Determine the (X, Y) coordinate at the center of the cell enclosing the given text.  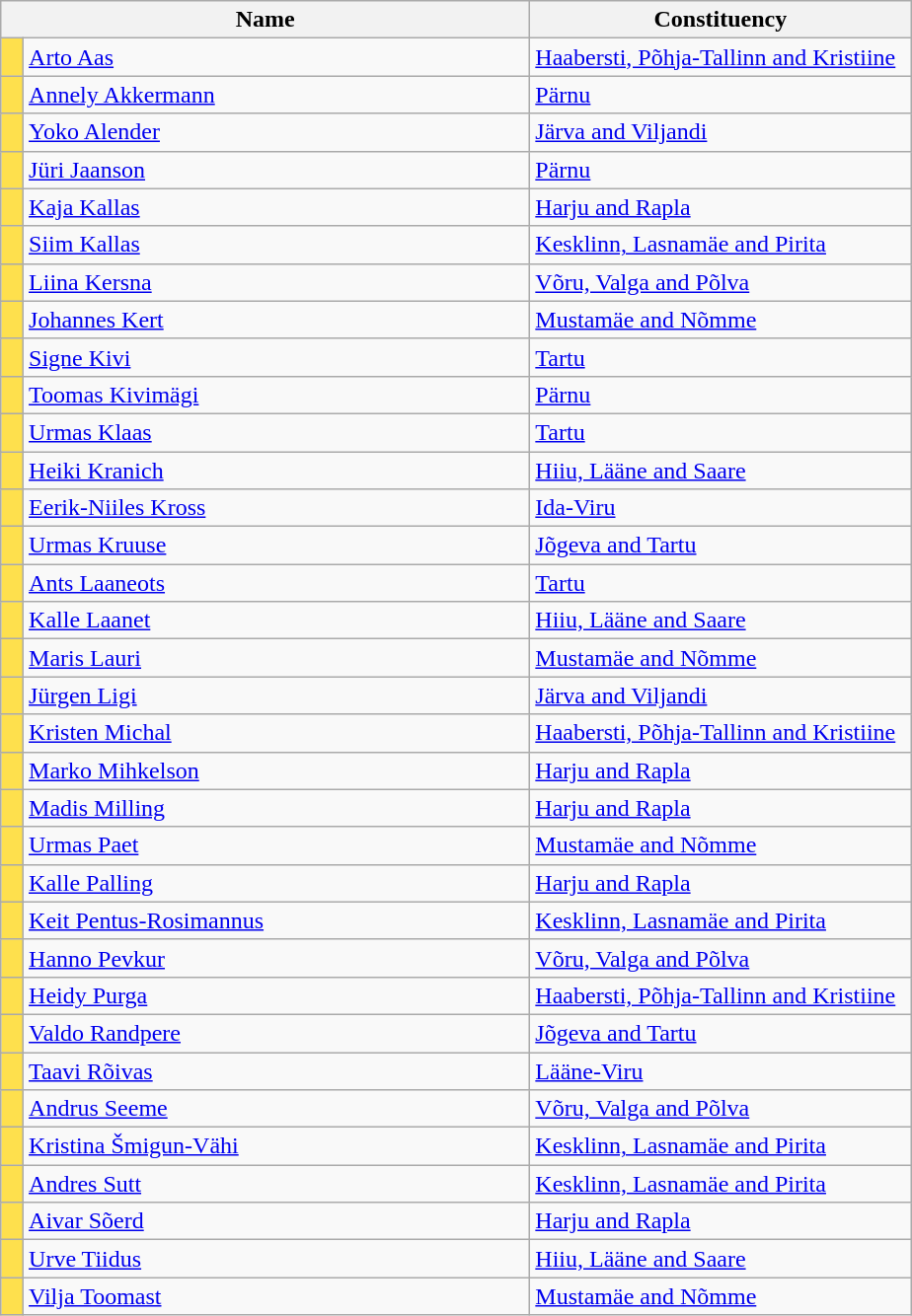
Hanno Pevkur (276, 958)
Heiki Kranich (276, 471)
Urmas Paet (276, 845)
Kalle Palling (276, 883)
Vilja Toomast (276, 1296)
Kalle Laanet (276, 621)
Johannes Kert (276, 320)
Yoko Alender (276, 132)
Liina Kersna (276, 282)
Valdo Randpere (276, 1033)
Maris Lauri (276, 658)
Marko Mihkelson (276, 770)
Urmas Klaas (276, 432)
Constituency (721, 20)
Kaja Kallas (276, 207)
Kristina Šmigun-Vähi (276, 1146)
Annely Akkermann (276, 95)
Kristen Michal (276, 733)
Jüri Jaanson (276, 170)
Arto Aas (276, 57)
Urmas Kruuse (276, 546)
Eerik-Niiles Kross (276, 508)
Andrus Seeme (276, 1109)
Urve Tiidus (276, 1259)
Name (266, 20)
Keit Pentus-Rosimannus (276, 920)
Lääne-Viru (721, 1070)
Ida-Viru (721, 508)
Jürgen Ligi (276, 695)
Andres Sutt (276, 1184)
Heidy Purga (276, 995)
Madis Milling (276, 808)
Siim Kallas (276, 245)
Aivar Sõerd (276, 1221)
Toomas Kivimägi (276, 395)
Taavi Rõivas (276, 1070)
Signe Kivi (276, 357)
Ants Laaneots (276, 583)
